Return [X, Y] of the center of cell containing provided text 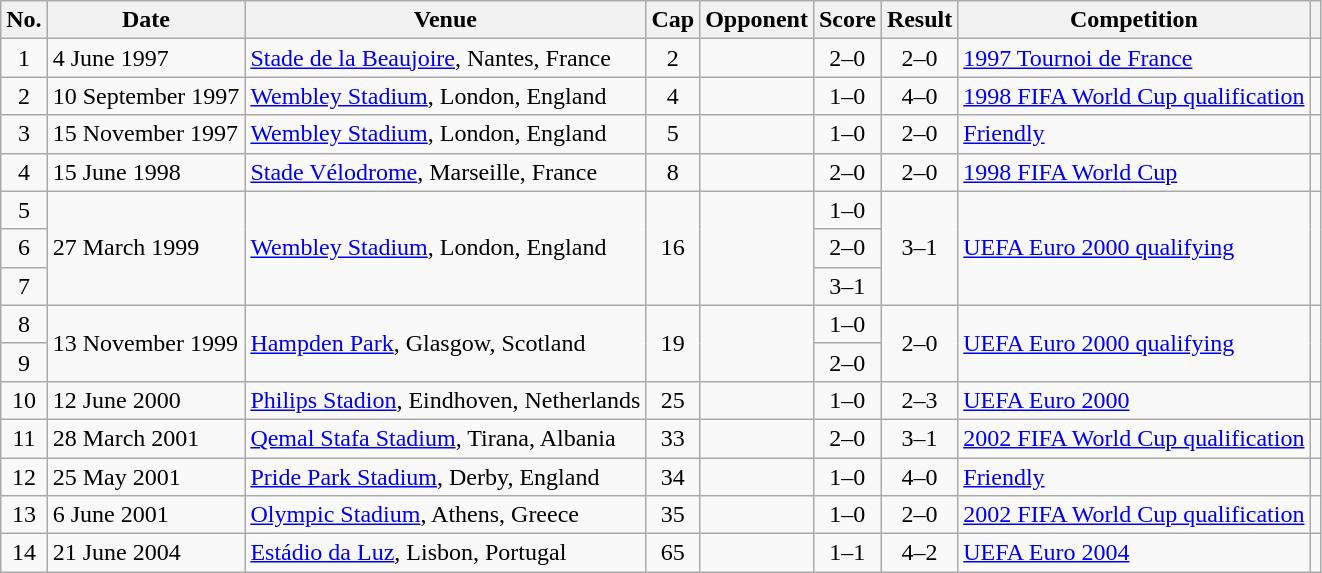
1997 Tournoi de France [1134, 58]
Olympic Stadium, Athens, Greece [446, 515]
35 [673, 515]
Competition [1134, 20]
Qemal Stafa Stadium, Tirana, Albania [446, 438]
Stade Vélodrome, Marseille, France [446, 172]
13 [24, 515]
UEFA Euro 2004 [1134, 553]
Estádio da Luz, Lisbon, Portugal [446, 553]
6 [24, 248]
28 March 2001 [146, 438]
19 [673, 343]
1–1 [847, 553]
Philips Stadion, Eindhoven, Netherlands [446, 400]
65 [673, 553]
Opponent [757, 20]
15 June 1998 [146, 172]
1 [24, 58]
12 [24, 477]
34 [673, 477]
7 [24, 286]
15 November 1997 [146, 134]
Venue [446, 20]
33 [673, 438]
10 September 1997 [146, 96]
4 June 1997 [146, 58]
9 [24, 362]
13 November 1999 [146, 343]
21 June 2004 [146, 553]
25 May 2001 [146, 477]
Cap [673, 20]
Hampden Park, Glasgow, Scotland [446, 343]
11 [24, 438]
No. [24, 20]
10 [24, 400]
2–3 [919, 400]
4–2 [919, 553]
1998 FIFA World Cup qualification [1134, 96]
Pride Park Stadium, Derby, England [446, 477]
27 March 1999 [146, 248]
6 June 2001 [146, 515]
25 [673, 400]
16 [673, 248]
1998 FIFA World Cup [1134, 172]
12 June 2000 [146, 400]
Result [919, 20]
UEFA Euro 2000 [1134, 400]
3 [24, 134]
Date [146, 20]
Score [847, 20]
14 [24, 553]
Stade de la Beaujoire, Nantes, France [446, 58]
